Scan for the cell matching the given text and deliver its [X, Y] coordinate at center. 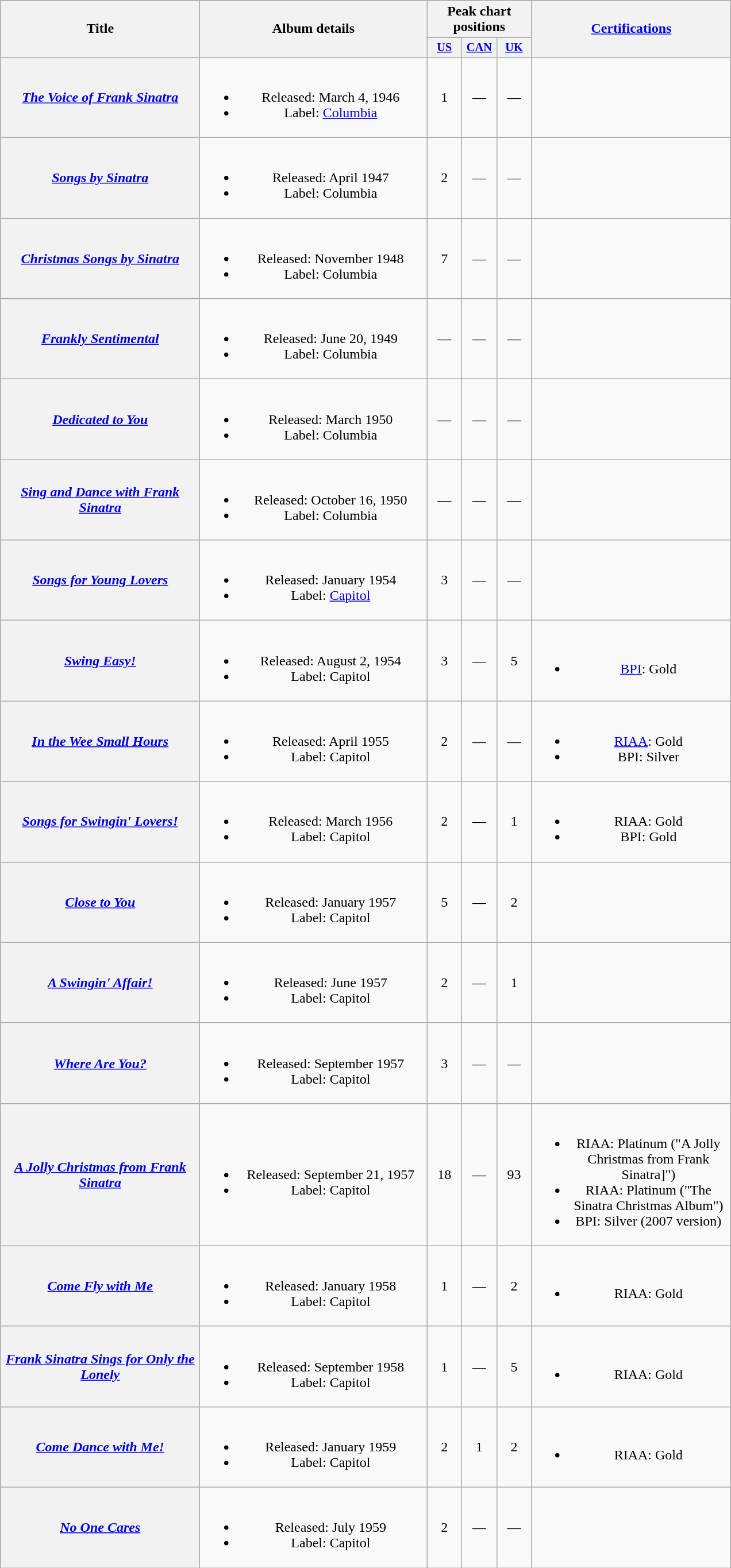
US [445, 48]
Title [100, 29]
CAN [479, 48]
RIAA: Platinum ("A Jolly Christmas from Frank Sinatra]")RIAA: Platinum ("The Sinatra Christmas Album")BPI: Silver (2007 version) [631, 1174]
Dedicated to You [100, 419]
Released: March 1956Label: Capitol [314, 822]
7 [445, 259]
Come Fly with Me [100, 1286]
Released: January 1959Label: Capitol [314, 1447]
UK [514, 48]
Released: June 1957Label: Capitol [314, 983]
Released: March 4, 1946Label: Columbia [314, 97]
RIAA: GoldBPI: Silver [631, 741]
RIAA: GoldBPI: Gold [631, 822]
Swing Easy! [100, 661]
Released: January 1954Label: Capitol [314, 580]
Released: September 21, 1957Label: Capitol [314, 1174]
Where Are You? [100, 1063]
Released: July 1959Label: Capitol [314, 1528]
The Voice of Frank Sinatra [100, 97]
Released: September 1957Label: Capitol [314, 1063]
Released: April 1947Label: Columbia [314, 178]
Songs by Sinatra [100, 178]
Released: August 2, 1954Label: Capitol [314, 661]
In the Wee Small Hours [100, 741]
18 [445, 1174]
Released: October 16, 1950Label: Columbia [314, 500]
Released: June 20, 1949Label: Columbia [314, 339]
Released: January 1957Label: Capitol [314, 902]
Certifications [631, 29]
Released: November 1948Label: Columbia [314, 259]
Released: April 1955Label: Capitol [314, 741]
Released: March 1950Label: Columbia [314, 419]
Sing and Dance with Frank Sinatra [100, 500]
BPI: Gold [631, 661]
A Swingin' Affair! [100, 983]
Close to You [100, 902]
Come Dance with Me! [100, 1447]
Released: September 1958Label: Capitol [314, 1366]
Christmas Songs by Sinatra [100, 259]
Peak chart positions [479, 20]
Songs for Swingin' Lovers! [100, 822]
No One Cares [100, 1528]
Album details [314, 29]
A Jolly Christmas from Frank Sinatra [100, 1174]
Released: January 1958Label: Capitol [314, 1286]
Songs for Young Lovers [100, 580]
93 [514, 1174]
Frank Sinatra Sings for Only the Lonely [100, 1366]
Frankly Sentimental [100, 339]
